Provide the (x, y) coordinate of the cell's center where the given text is located.  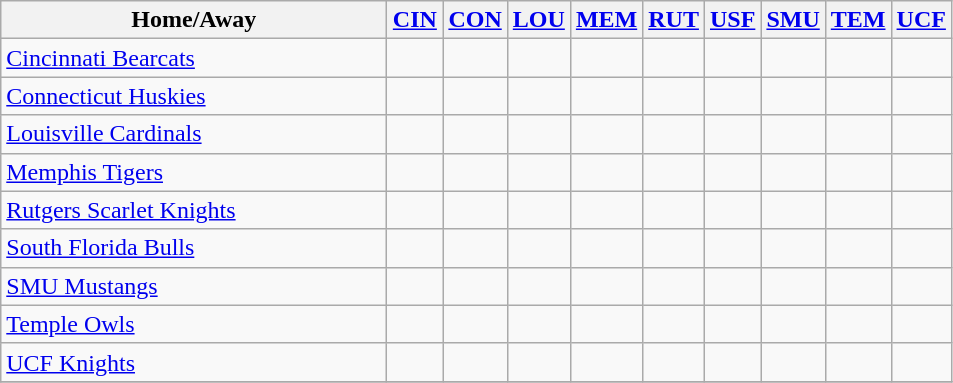
South Florida Bulls (194, 248)
Connecticut Huskies (194, 96)
SMU Mustangs (194, 286)
Temple Owls (194, 324)
UCF (921, 20)
SMU (793, 20)
Memphis Tigers (194, 172)
CIN (415, 20)
Rutgers Scarlet Knights (194, 210)
RUT (674, 20)
CON (475, 20)
UCF Knights (194, 362)
Home/Away (194, 20)
MEM (606, 20)
TEM (858, 20)
Cincinnati Bearcats (194, 58)
Louisville Cardinals (194, 134)
LOU (538, 20)
USF (732, 20)
